Search for the cell housing the specified text and yield its (X, Y) center coordinate. 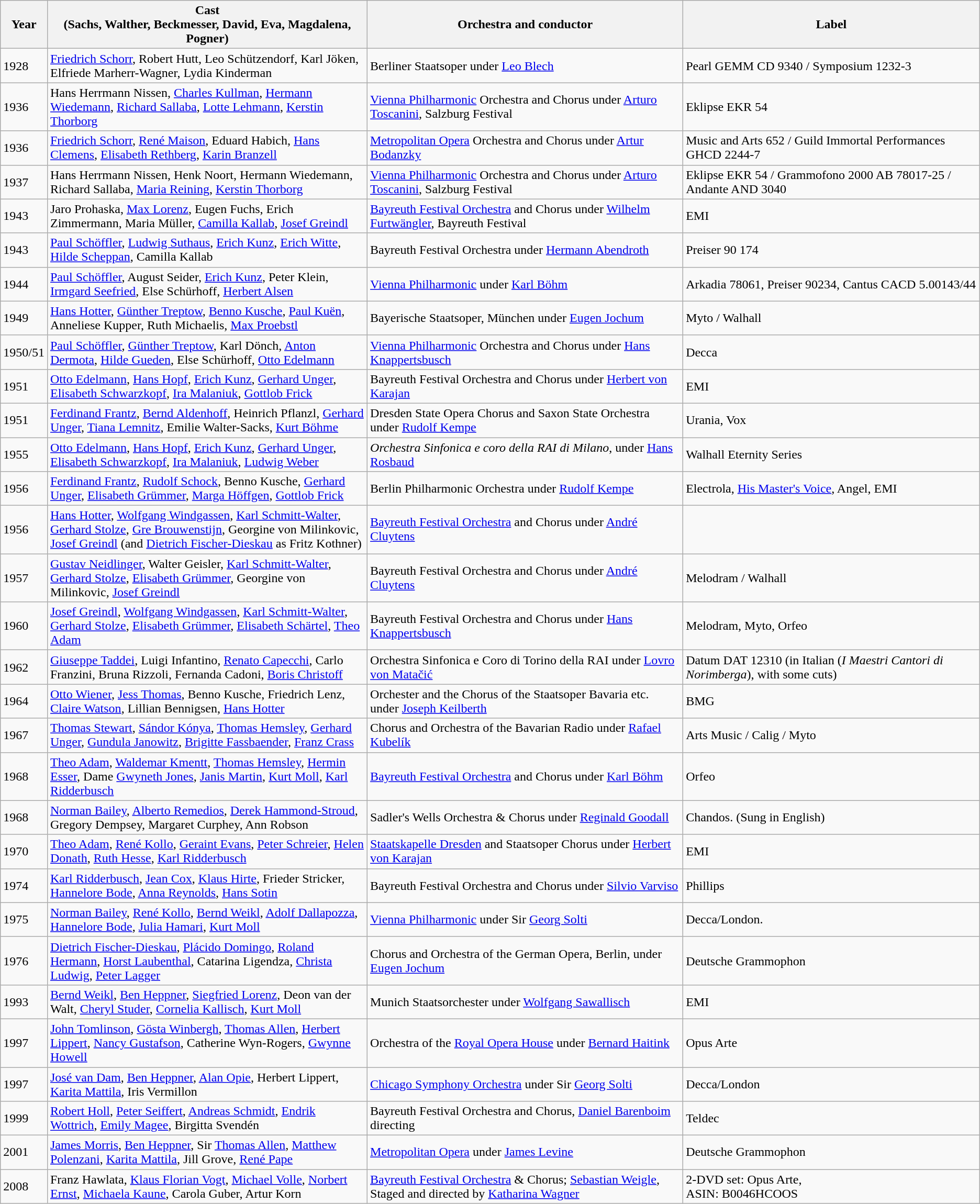
Otto Edelmann, Hans Hopf, Erich Kunz, Gerhard Unger, Elisabeth Schwarzkopf, Ira Malaniuk, Ludwig Weber (207, 454)
1962 (24, 667)
Decca (831, 352)
Phillips (831, 886)
Hans Herrmann Nissen, Charles Kullman, Hermann Wiedemann, Richard Sallaba, Lotte Lehmann, Kerstin Thorborg (207, 107)
Metropolitan Opera under James Levine (526, 1153)
Orchestra Sinfonica e Coro di Torino della RAI under Lovro von Matačić (526, 667)
Jaro Prohaska, Max Lorenz, Eugen Fuchs, Erich Zimmermann, Maria Müller, Camilla Kallab, Josef Greindl (207, 216)
Robert Holl, Peter Seiffert, Andreas Schmidt, Endrik Wottrich, Emily Magee, Birgitta Svendén (207, 1118)
Otto Edelmann, Hans Hopf, Erich Kunz, Gerhard Unger, Elisabeth Schwarzkopf, Ira Malaniuk, Gottlob Frick (207, 386)
Otto Wiener, Jess Thomas, Benno Kusche, Friedrich Lenz, Claire Watson, Lillian Bennigsen, Hans Hotter (207, 701)
Myto / Walhall (831, 318)
1937 (24, 182)
1950/51 (24, 352)
José van Dam, Ben Heppner, Alan Opie, Herbert Lippert, Karita Mattila, Iris Vermillon (207, 1084)
Walhall Eternity Series (831, 454)
Ferdinand Frantz, Bernd Aldenhoff, Heinrich Pflanzl, Gerhard Unger, Tiana Lemnitz, Emilie Walter-Sacks, Kurt Böhme (207, 420)
Label (831, 25)
Music and Arts 652 / Guild Immortal Performances GHCD 2244-7 (831, 148)
1949 (24, 318)
Bayreuth Festival Orchestra and Chorus under Hans Knappertsbusch (526, 626)
Paul Schöffler, Ludwig Suthaus, Erich Kunz, Erich Witte, Hilde Scheppan, Camilla Kallab (207, 250)
Decca/London (831, 1084)
Theo Adam, Waldemar Kmentt, Thomas Hemsley, Hermin Esser, Dame Gwyneth Jones, Janis Martin, Kurt Moll, Karl Ridderbusch (207, 776)
2008 (24, 1186)
Munich Staatsorchester under Wolfgang Sawallisch (526, 1002)
Chicago Symphony Orchestra under Sir Georg Solti (526, 1084)
Orchestra of the Royal Opera House under Bernard Haitink (526, 1043)
Bayerische Staatsoper, München under Eugen Jochum (526, 318)
Ferdinand Frantz, Rudolf Schock, Benno Kusche, Gerhard Unger, Elisabeth Grümmer, Marga Höffgen, Gottlob Frick (207, 489)
Karl Ridderbusch, Jean Cox, Klaus Hirte, Frieder Stricker, Hannelore Bode, Anna Reynolds, Hans Sotin (207, 886)
Chorus and Orchestra of the Bavarian Radio under Rafael Kubelík (526, 735)
Dresden State Opera Chorus and Saxon State Orchestra under Rudolf Kempe (526, 420)
Gustav Neidlinger, Walter Geisler, Karl Schmitt-Walter, Gerhard Stolze, Elisabeth Grümmer, Georgine von Milinkovic, Josef Greindl (207, 578)
Hans Herrmann Nissen, Henk Noort, Hermann Wiedemann, Richard Sallaba, Maria Reining, Kerstin Thorborg (207, 182)
BMG (831, 701)
Bayreuth Festival Orchestra & Chorus; Sebastian Weigle,Staged and directed by Katharina Wagner (526, 1186)
Year (24, 25)
Preiser 90 174 (831, 250)
Urania, Vox (831, 420)
Staatskapelle Dresden and Staatsoper Chorus under Herbert von Karajan (526, 851)
Norman Bailey, Alberto Remedios, Derek Hammond-Stroud, Gregory Dempsey, Margaret Curphey, Ann Robson (207, 818)
1970 (24, 851)
1964 (24, 701)
2-DVD set: Opus Arte,ASIN: B0046HCOOS (831, 1186)
Metropolitan Opera Orchestra and Chorus under Artur Bodanzky (526, 148)
Arts Music / Calig / Myto (831, 735)
2001 (24, 1153)
Bayreuth Festival Orchestra and Chorus under Silvio Varviso (526, 886)
Orchester and the Chorus of the Staatsoper Bavaria etc. under Joseph Keilberth (526, 701)
Eklipse EKR 54 (831, 107)
Paul Schöffler, August Seider, Erich Kunz, Peter Klein, Irmgard Seefried, Else Schürhoff, Herbert Alsen (207, 284)
Vienna Philharmonic Orchestra and Chorus under Hans Knappertsbusch (526, 352)
Pearl GEMM CD 9340 / Symposium 1232-3 (831, 66)
James Morris, Ben Heppner, Sir Thomas Allen, Matthew Polenzani, Karita Mattila, Jill Grove, René Pape (207, 1153)
Melodram / Walhall (831, 578)
Bayreuth Festival Orchestra and Chorus under Wilhelm Furtwängler, Bayreuth Festival (526, 216)
Cast(Sachs, Walther, Beckmesser, David, Eva, Magdalena, Pogner) (207, 25)
Orchestra Sinfonica e coro della RAI di Milano, under Hans Rosbaud (526, 454)
Dietrich Fischer-Dieskau, Plácido Domingo, Roland Hermann, Horst Laubenthal, Catarina Ligendza, Christa Ludwig, Peter Lagger (207, 961)
Opus Arte (831, 1043)
Melodram, Myto, Orfeo (831, 626)
Paul Schöffler, Günther Treptow, Karl Dönch, Anton Dermota, Hilde Gueden, Else Schürhoff, Otto Edelmann (207, 352)
Vienna Philharmonic under Karl Böhm (526, 284)
Bayreuth Festival Orchestra and Chorus, Daniel Barenboim directing (526, 1118)
Vienna Philharmonic under Sir Georg Solti (526, 919)
1999 (24, 1118)
Decca/London. (831, 919)
Hans Hotter, Günther Treptow, Benno Kusche, Paul Kuën, Anneliese Kupper, Ruth Michaelis, Max Proebstl (207, 318)
Chandos. (Sung in English) (831, 818)
Arkadia 78061, Preiser 90234, Cantus CACD 5.00143/44 (831, 284)
Berlin Philharmonic Orchestra under Rudolf Kempe (526, 489)
1955 (24, 454)
Giuseppe Taddei, Luigi Infantino, Renato Capecchi, Carlo Franzini, Bruna Rizzoli, Fernanda Cadoni, Boris Christoff (207, 667)
Berliner Staatsoper under Leo Blech (526, 66)
Bernd Weikl, Ben Heppner, Siegfried Lorenz, Deon van der Walt, Cheryl Studer, Cornelia Kallisch, Kurt Moll (207, 1002)
1976 (24, 961)
Friedrich Schorr, René Maison, Eduard Habich, Hans Clemens, Elisabeth Rethberg, Karin Branzell (207, 148)
Franz Hawlata, Klaus Florian Vogt, Michael Volle, Norbert Ernst, Michaela Kaune, Carola Guber, Artur Korn (207, 1186)
1967 (24, 735)
1960 (24, 626)
Orchestra and conductor (526, 25)
Orfeo (831, 776)
Bayreuth Festival Orchestra and Chorus under Herbert von Karajan (526, 386)
Josef Greindl, Wolfgang Windgassen, Karl Schmitt-Walter, Gerhard Stolze, Elisabeth Grümmer, Elisabeth Schärtel, Theo Adam (207, 626)
Friedrich Schorr, Robert Hutt, Leo Schützendorf, Karl Jöken, Elfriede Marherr-Wagner, Lydia Kinderman (207, 66)
1975 (24, 919)
1944 (24, 284)
1957 (24, 578)
1974 (24, 886)
1928 (24, 66)
Datum DAT 12310 (in Italian (I Maestri Cantori di Norimberga), with some cuts) (831, 667)
Bayreuth Festival Orchestra under Hermann Abendroth (526, 250)
Eklipse EKR 54 / Grammofono 2000 AB 78017-25 / Andante AND 3040 (831, 182)
John Tomlinson, Gösta Winbergh, Thomas Allen, Herbert Lippert, Nancy Gustafson, Catherine Wyn-Rogers, Gwynne Howell (207, 1043)
Bayreuth Festival Orchestra and Chorus under Karl Böhm (526, 776)
Thomas Stewart, Sándor Kónya, Thomas Hemsley, Gerhard Unger, Gundula Janowitz, Brigitte Fassbaender, Franz Crass (207, 735)
Chorus and Orchestra of the German Opera, Berlin, under Eugen Jochum (526, 961)
Theo Adam, René Kollo, Geraint Evans, Peter Schreier, Helen Donath, Ruth Hesse, Karl Ridderbusch (207, 851)
Teldec (831, 1118)
Electrola, His Master's Voice, Angel, EMI (831, 489)
1993 (24, 1002)
Norman Bailey, René Kollo, Bernd Weikl, Adolf Dallapozza, Hannelore Bode, Julia Hamari, Kurt Moll (207, 919)
Sadler's Wells Orchestra & Chorus under Reginald Goodall (526, 818)
